For the text-containing cell, return its midpoint in [x, y] coordinate format. 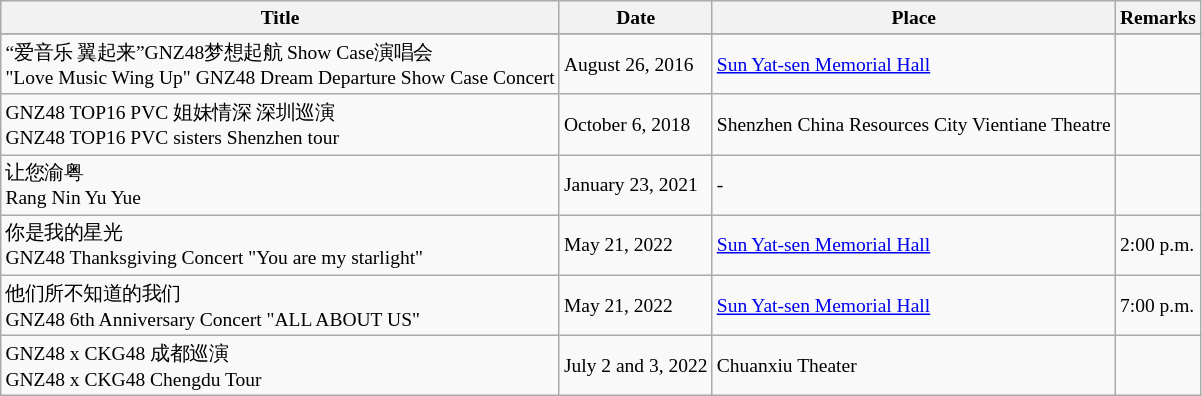
- [914, 185]
October 6, 2018 [636, 124]
January 23, 2021 [636, 185]
Place [914, 18]
GNZ48 TOP16 PVC 姐妹情深 深圳巡演 GNZ48 TOP16 PVC sisters Shenzhen tour [280, 124]
GNZ48 x CKG48 成都巡演 GNZ48 x CKG48 Chengdu Tour [280, 365]
让您渝粤 Rang Nin Yu Yue [280, 185]
Title [280, 18]
Shenzhen China Resources City Vientiane Theatre [914, 124]
July 2 and 3, 2022 [636, 365]
2:00 p.m. [1158, 245]
August 26, 2016 [636, 64]
你是我的星光 GNZ48 Thanksgiving Concert "You are my starlight" [280, 245]
Remarks [1158, 18]
他们所不知道的我们 GNZ48 6th Anniversary Concert "ALL ABOUT US" [280, 305]
7:00 p.m. [1158, 305]
Chuanxiu Theater [914, 365]
Date [636, 18]
“爱音乐 翼起来”GNZ48梦想起航 Show Case演唱会 "Love Music Wing Up" GNZ48 Dream Departure Show Case Concert [280, 64]
